Detect which cell encompasses the target text, then output its (x, y) center coordinate. 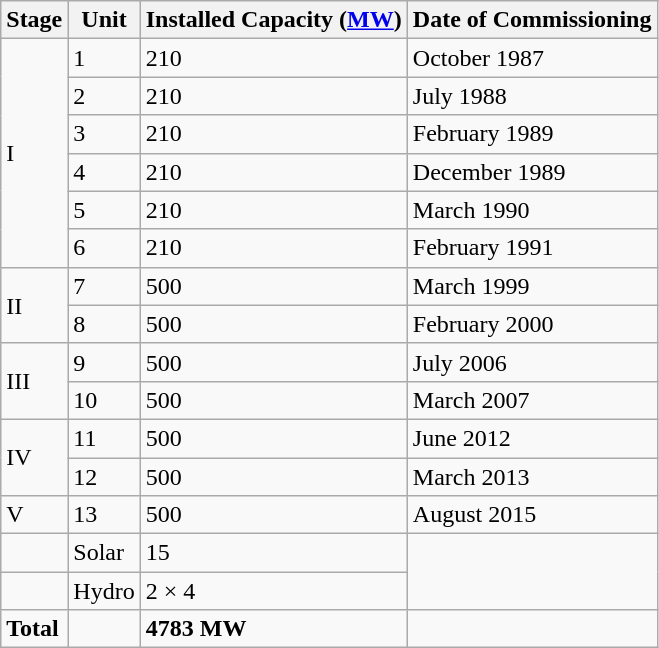
3 (104, 134)
6 (104, 248)
February 1989 (532, 134)
Date of Commissioning (532, 20)
Unit (104, 20)
13 (104, 515)
Stage (34, 20)
December 1989 (532, 172)
June 2012 (532, 438)
Solar (104, 553)
12 (104, 477)
Installed Capacity (MW) (274, 20)
V (34, 515)
March 2013 (532, 477)
March 1990 (532, 210)
February 1991 (532, 248)
February 2000 (532, 324)
7 (104, 286)
July 1988 (532, 96)
1 (104, 58)
2 × 4 (274, 591)
Total (34, 629)
15 (274, 553)
10 (104, 400)
9 (104, 362)
4783 MW (274, 629)
III (34, 381)
II (34, 305)
IV (34, 457)
March 1999 (532, 286)
July 2006 (532, 362)
October 1987 (532, 58)
2 (104, 96)
March 2007 (532, 400)
4 (104, 172)
I (34, 153)
August 2015 (532, 515)
8 (104, 324)
5 (104, 210)
Hydro (104, 591)
11 (104, 438)
